Return [X, Y] of the center of cell containing provided text 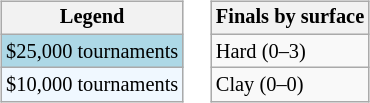
Finals by surface [290, 18]
Clay (0–0) [290, 85]
Legend [92, 18]
$10,000 tournaments [92, 85]
Hard (0–3) [290, 51]
$25,000 tournaments [92, 51]
